Determine the [X, Y] coordinate at the center of the cell enclosing the given text.  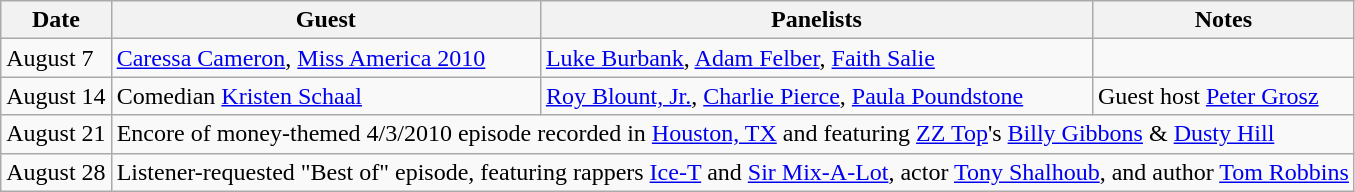
Encore of money-themed 4/3/2010 episode recorded in Houston, TX and featuring ZZ Top's Billy Gibbons & Dusty Hill [732, 134]
Date [56, 20]
Comedian Kristen Schaal [326, 96]
Listener-requested "Best of" episode, featuring rappers Ice-T and Sir Mix-A-Lot, actor Tony Shalhoub, and author Tom Robbins [732, 172]
August 21 [56, 134]
August 7 [56, 58]
Guest host Peter Grosz [1223, 96]
Roy Blount, Jr., Charlie Pierce, Paula Poundstone [816, 96]
August 28 [56, 172]
Guest [326, 20]
Luke Burbank, Adam Felber, Faith Salie [816, 58]
Notes [1223, 20]
Caressa Cameron, Miss America 2010 [326, 58]
August 14 [56, 96]
Panelists [816, 20]
